Capture the cell that displays the provided text and extract its (x, y) central coordinate. 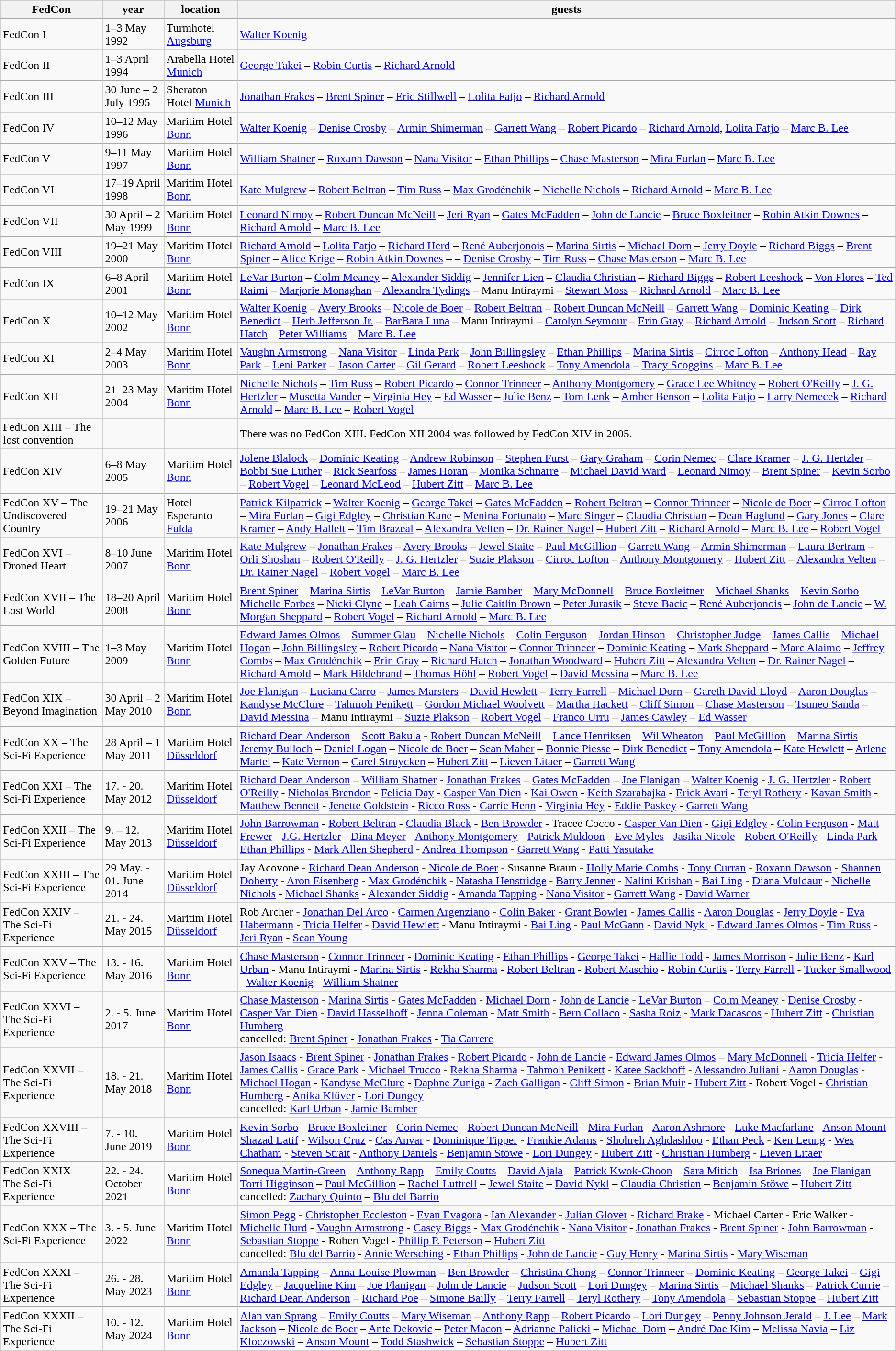
9. – 12. May 2013 (133, 837)
FedCon XIII – The lost convention (52, 434)
1–3 April 1994 (133, 65)
19–21 May 2006 (133, 515)
FedCon X (52, 321)
26. - 28. May 2023 (133, 1285)
FedCon XVIII – The Golden Future (52, 654)
George Takei – Robin Curtis – Richard Arnold (567, 65)
FedCon XXV – The Sci-Fi Experience (52, 969)
Turmhotel Augsburg (200, 34)
FedCon II (52, 65)
FedCon XXX – The Sci-Fi Experience (52, 1235)
6–8 May 2005 (133, 471)
21–23 May 2004 (133, 396)
FedCon III (52, 97)
22. - 24. October 2021 (133, 1184)
Sheraton Hotel Munich (200, 97)
2–4 May 2003 (133, 358)
17–19 April 1998 (133, 190)
7. - 10. June 2019 (133, 1140)
10. - 12. May 2024 (133, 1329)
8–10 June 2007 (133, 559)
FedCon V (52, 159)
30 April – 2 May 1999 (133, 221)
location (200, 10)
Walter Koenig – Denise Crosby – Armin Shimerman – Garrett Wang – Robert Picardo – Richard Arnold, Lolita Fatjo – Marc B. Lee (567, 127)
FedCon XIX – Beyond Imagination (52, 704)
1–3 May 2009 (133, 654)
Kate Mulgrew – Robert Beltran – Tim Russ – Max Grodénchik – Nichelle Nichols – Richard Arnold – Marc B. Lee (567, 190)
18. - 21. May 2018 (133, 1083)
Hotel Esperanto Fulda (200, 515)
FedCon XIV (52, 471)
FedCon XXVI – The Sci-Fi Experience (52, 1019)
William Shatner – Roxann Dawson – Nana Visitor – Ethan Phillips – Chase Masterson – Mira Furlan – Marc B. Lee (567, 159)
FedCon XXII – The Sci-Fi Experience (52, 837)
FedCon I (52, 34)
FedCon XX – The Sci-Fi Experience (52, 748)
2. - 5. June 2017 (133, 1019)
28 April – 1 May 2011 (133, 748)
There was no FedCon XIII. FedCon XII 2004 was followed by FedCon XIV in 2005. (567, 434)
year (133, 10)
3. - 5. June 2022 (133, 1235)
FedCon IV (52, 127)
FedCon XXVII – The Sci-Fi Experience (52, 1083)
guests (567, 10)
13. - 16. May 2016 (133, 969)
9–11 May 1997 (133, 159)
FedCon XII (52, 396)
30 April – 2 May 2010 (133, 704)
FedCon VI (52, 190)
FedCon XXIX – The Sci-Fi Experience (52, 1184)
FedCon XXVIII – The Sci-Fi Experience (52, 1140)
30 June – 2 July 1995 (133, 97)
FedCon XVI – Droned Heart (52, 559)
FedCon (52, 10)
21. - 24. May 2015 (133, 925)
FedCon XXI – The Sci-Fi Experience (52, 793)
FedCon XVII – The Lost World (52, 603)
FedCon XXXII – The Sci-Fi Experience (52, 1329)
FedCon XXIII – The Sci-Fi Experience (52, 881)
10–12 May 2002 (133, 321)
FedCon VII (52, 221)
6–8 April 2001 (133, 283)
FedCon XXIV – The Sci-Fi Experience (52, 925)
10–12 May 1996 (133, 127)
Arabella Hotel Munich (200, 65)
FedCon IX (52, 283)
FedCon XI (52, 358)
29 May. - 01. June 2014 (133, 881)
Jonathan Frakes – Brent Spiner – Eric Stillwell – Lolita Fatjo – Richard Arnold (567, 97)
1–3 May 1992 (133, 34)
FedCon XV – The Undiscovered Country (52, 515)
Walter Koenig (567, 34)
FedCon XXXI – The Sci-Fi Experience (52, 1285)
19–21 May 2000 (133, 252)
FedCon VIII (52, 252)
18–20 April 2008 (133, 603)
17. - 20. May 2012 (133, 793)
